From the cell containing the given text, extract its center point as (x, y) coordinate. 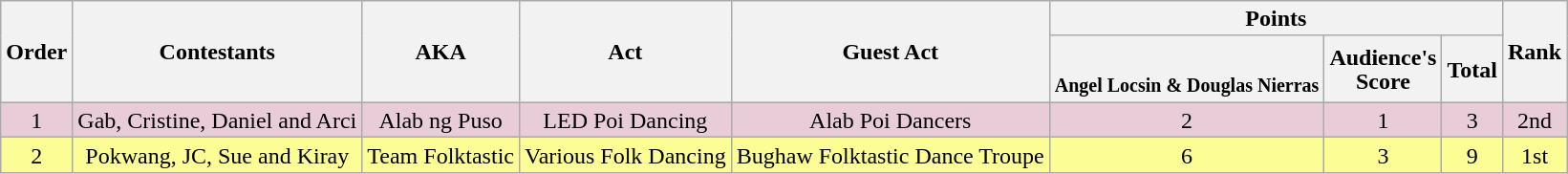
Contestants (218, 52)
Alab Poi Dancers (891, 120)
1st (1535, 155)
9 (1472, 155)
AKA (441, 52)
Gab, Cristine, Daniel and Arci (218, 120)
Team Folktastic (441, 155)
2nd (1535, 120)
Points (1276, 19)
Order (36, 52)
LED Poi Dancing (625, 120)
Pokwang, JC, Sue and Kiray (218, 155)
Act (625, 52)
6 (1187, 155)
Rank (1535, 52)
Angel Locsin & Douglas Nierras (1187, 69)
Guest Act (891, 52)
Bughaw Folktastic Dance Troupe (891, 155)
Alab ng Puso (441, 120)
Audience'sScore (1384, 69)
Total (1472, 69)
Various Folk Dancing (625, 155)
